Search for the cell housing the specified text and yield its (X, Y) center coordinate. 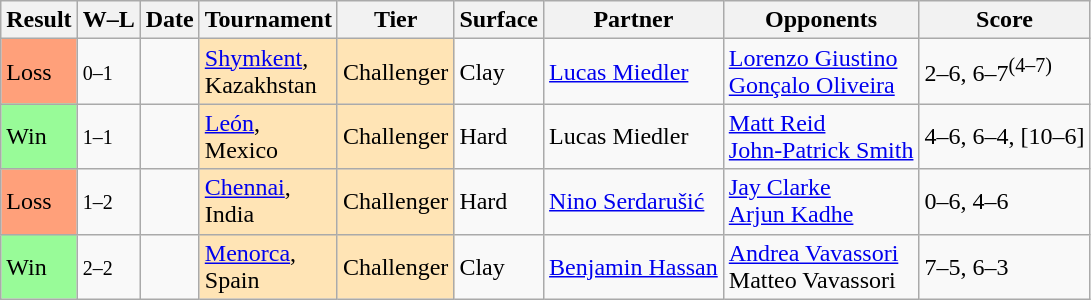
Matt Reid John-Patrick Smith (821, 136)
W–L (108, 20)
7–5, 6–3 (1004, 266)
Shymkent, Kazakhstan (268, 72)
Result (39, 20)
0–1 (108, 72)
Opponents (821, 20)
Date (170, 20)
1–1 (108, 136)
Partner (634, 20)
Menorca, Spain (268, 266)
1–2 (108, 202)
Tier (395, 20)
Chennai, India (268, 202)
Tournament (268, 20)
0–6, 4–6 (1004, 202)
2–6, 6–7(4–7) (1004, 72)
Surface (499, 20)
Jay Clarke Arjun Kadhe (821, 202)
Lorenzo Giustino Gonçalo Oliveira (821, 72)
León, Mexico (268, 136)
2–2 (108, 266)
Nino Serdarušić (634, 202)
4–6, 6–4, [10–6] (1004, 136)
Score (1004, 20)
Benjamin Hassan (634, 266)
Andrea Vavassori Matteo Vavassori (821, 266)
